Return (X, Y) of the center of cell containing provided text 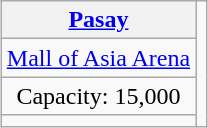
Mall of Asia Arena (98, 58)
Capacity: 15,000 (98, 96)
Pasay (98, 20)
